From the cell containing the given text, extract its center point as (X, Y) coordinate. 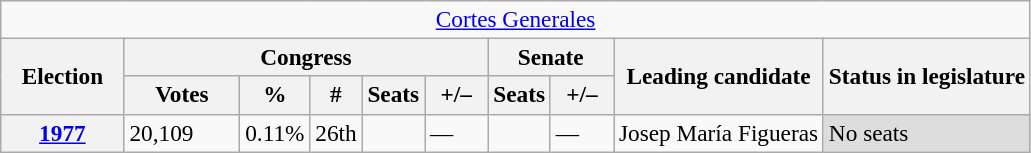
Status in legislature (926, 76)
Votes (182, 95)
Senate (551, 57)
Congress (306, 57)
0.11% (275, 133)
Cortes Generales (516, 19)
% (275, 95)
Election (62, 76)
Leading candidate (719, 76)
20,109 (182, 133)
1977 (62, 133)
Josep María Figueras (719, 133)
# (336, 95)
26th (336, 133)
No seats (926, 133)
